Extract the (x, y) coordinate from the center of the cell holding the provided text.  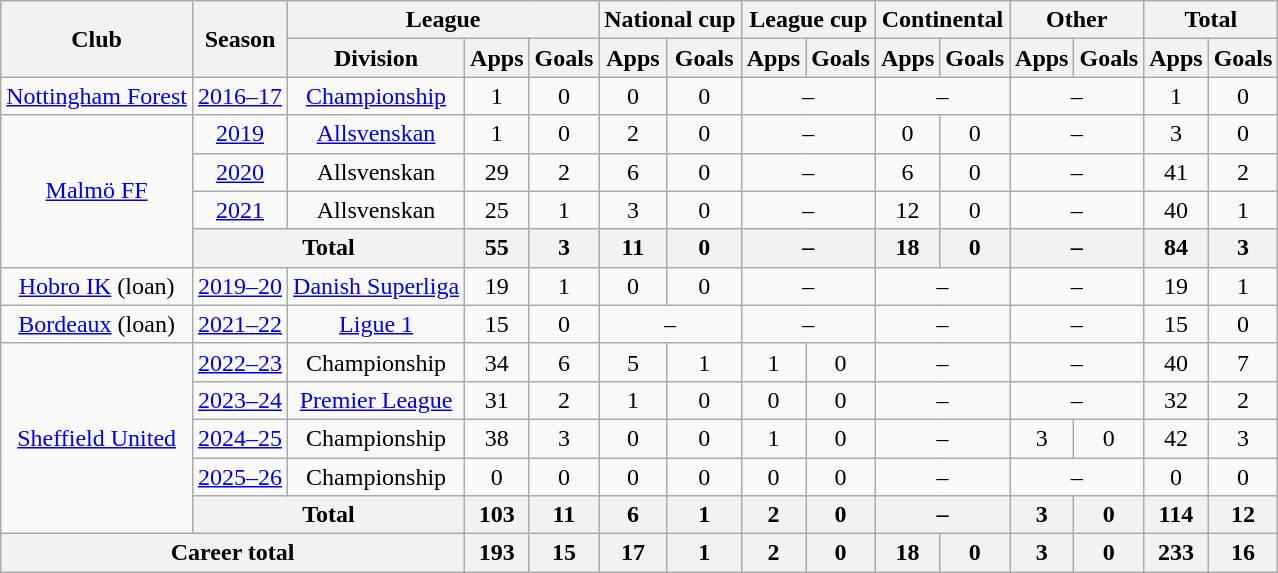
55 (497, 248)
2024–25 (240, 438)
29 (497, 172)
114 (1176, 515)
31 (497, 400)
42 (1176, 438)
Season (240, 39)
Nottingham Forest (97, 96)
2025–26 (240, 477)
2021–22 (240, 324)
41 (1176, 172)
5 (633, 362)
Ligue 1 (376, 324)
Division (376, 58)
Malmö FF (97, 191)
2019–20 (240, 286)
Premier League (376, 400)
Continental (942, 20)
Career total (233, 553)
84 (1176, 248)
2021 (240, 210)
103 (497, 515)
16 (1243, 553)
17 (633, 553)
National cup (670, 20)
Hobro IK (loan) (97, 286)
193 (497, 553)
25 (497, 210)
32 (1176, 400)
2020 (240, 172)
2016–17 (240, 96)
League (444, 20)
Club (97, 39)
Other (1077, 20)
7 (1243, 362)
League cup (808, 20)
2022–23 (240, 362)
Sheffield United (97, 438)
2023–24 (240, 400)
38 (497, 438)
233 (1176, 553)
2019 (240, 134)
34 (497, 362)
Danish Superliga (376, 286)
Bordeaux (loan) (97, 324)
